Provide the (X, Y) coordinate of the cell's center where the given text is located.  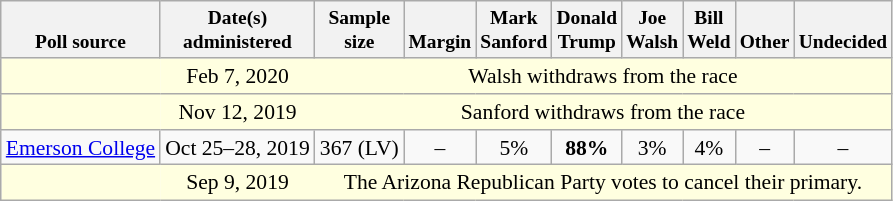
DonaldTrump (587, 30)
MarkSanford (514, 30)
3% (652, 148)
Emerson College (80, 148)
Nov 12, 2019 (238, 112)
Other (764, 30)
Date(s)administered (238, 30)
BillWeld (709, 30)
The Arizona Republican Party votes to cancel their primary. (604, 183)
JoeWalsh (652, 30)
Feb 7, 2020 (238, 76)
Oct 25–28, 2019 (238, 148)
Sep 9, 2019 (238, 183)
Walsh withdraws from the race (604, 76)
Sanford withdraws from the race (604, 112)
4% (709, 148)
5% (514, 148)
88% (587, 148)
Margin (440, 30)
367 (LV) (360, 148)
Poll source (80, 30)
Samplesize (360, 30)
Undecided (843, 30)
